Locate the cell with the specified text and output its [X, Y] center coordinate. 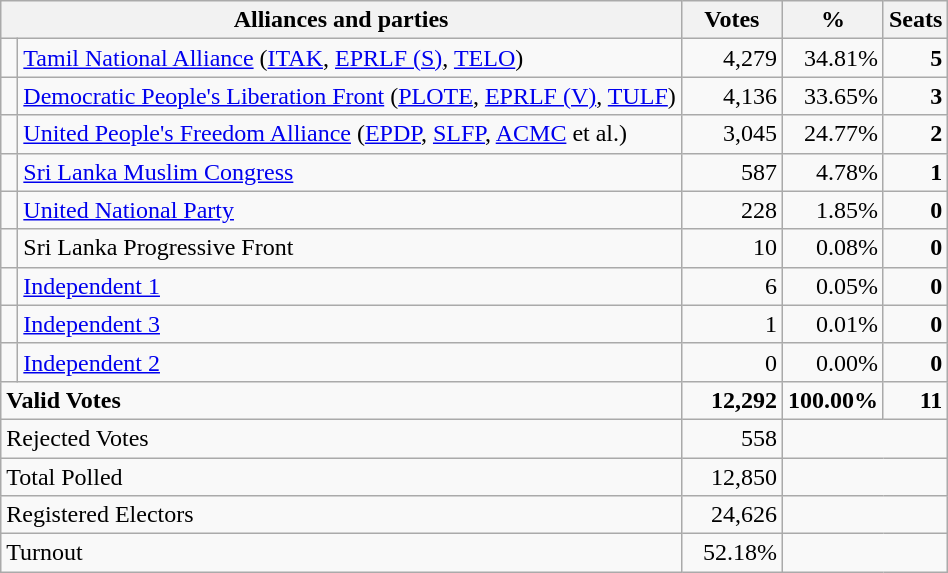
United National Party [350, 210]
2 [915, 134]
0.08% [832, 248]
1.85% [832, 210]
Valid Votes [342, 400]
Alliances and parties [342, 20]
100.00% [832, 400]
Democratic People's Liberation Front (PLOTE, EPRLF (V), TULF) [350, 96]
24.77% [832, 134]
4,279 [732, 58]
3 [915, 96]
% [832, 20]
Independent 3 [350, 324]
12,850 [732, 477]
0.01% [832, 324]
0.05% [832, 286]
0.00% [832, 362]
4,136 [732, 96]
Sri Lanka Muslim Congress [350, 172]
52.18% [732, 553]
11 [915, 400]
228 [732, 210]
Sri Lanka Progressive Front [350, 248]
Total Polled [342, 477]
Independent 1 [350, 286]
3,045 [732, 134]
558 [732, 438]
6 [732, 286]
Turnout [342, 553]
33.65% [832, 96]
10 [732, 248]
4.78% [832, 172]
United People's Freedom Alliance (EPDP, SLFP, ACMC et al.) [350, 134]
34.81% [832, 58]
24,626 [732, 515]
Votes [732, 20]
Independent 2 [350, 362]
Seats [915, 20]
5 [915, 58]
12,292 [732, 400]
Registered Electors [342, 515]
Rejected Votes [342, 438]
Tamil National Alliance (ITAK, EPRLF (S), TELO) [350, 58]
587 [732, 172]
